Locate the cell with the specified text and output its [x, y] center coordinate. 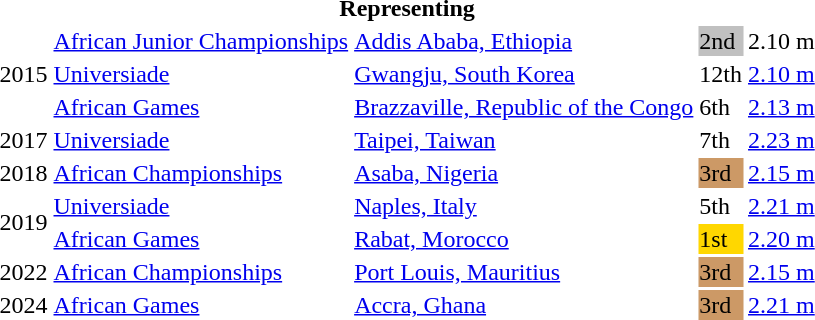
Naples, Italy [524, 206]
12th [721, 74]
1st [721, 239]
Asaba, Nigeria [524, 173]
Accra, Ghana [524, 305]
Port Louis, Mauritius [524, 272]
5th [721, 206]
2nd [721, 41]
6th [721, 107]
Gwangju, South Korea [524, 74]
Addis Ababa, Ethiopia [524, 41]
7th [721, 140]
Taipei, Taiwan [524, 140]
African Junior Championships [201, 41]
Brazzaville, Republic of the Congo [524, 107]
Rabat, Morocco [524, 239]
